From the cell containing the given text, extract its center point as (x, y) coordinate. 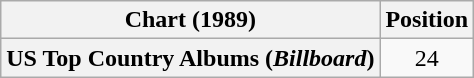
Chart (1989) (190, 20)
24 (427, 58)
US Top Country Albums (Billboard) (190, 58)
Position (427, 20)
